Return the [x, y] coordinate for the center point of the cell that contains the specified text.  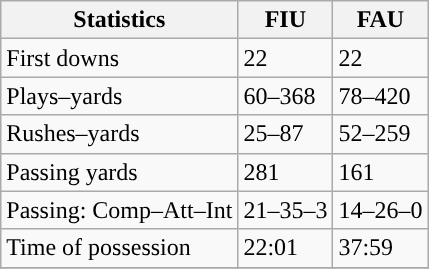
Time of possession [120, 248]
Passing: Comp–Att–Int [120, 210]
First downs [120, 58]
FIU [286, 20]
22:01 [286, 248]
FAU [380, 20]
14–26–0 [380, 210]
Rushes–yards [120, 134]
60–368 [286, 96]
78–420 [380, 96]
37:59 [380, 248]
25–87 [286, 134]
21–35–3 [286, 210]
161 [380, 172]
Statistics [120, 20]
281 [286, 172]
Passing yards [120, 172]
52–259 [380, 134]
Plays–yards [120, 96]
